Scan for the cell matching the given text and deliver its [X, Y] coordinate at center. 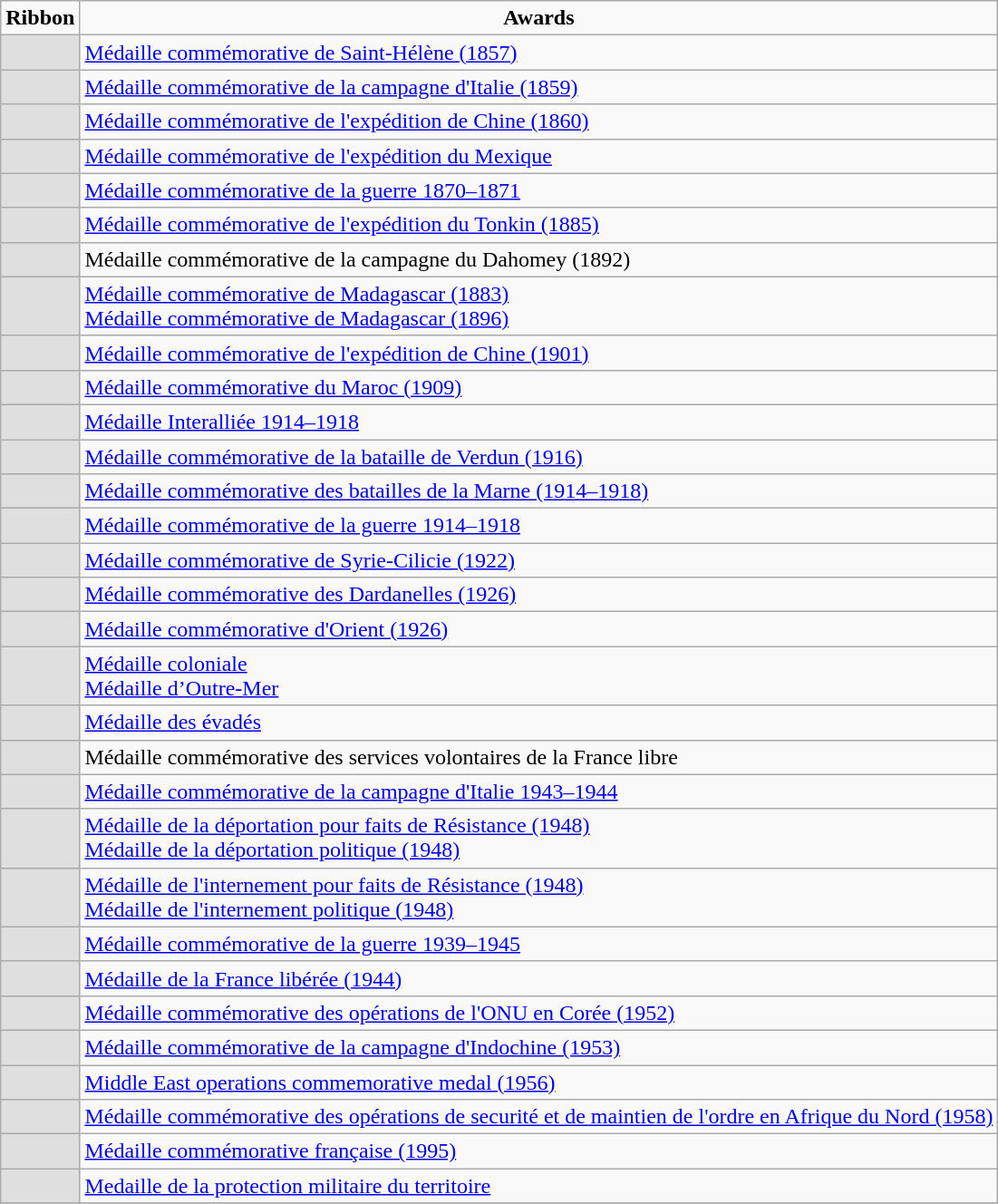
Médaille commémorative des opérations de l'ONU en Corée (1952) [538, 1013]
Médaille commémorative des Dardanelles (1926) [538, 595]
Awards [538, 18]
Médaille des évadés [538, 723]
Médaille commémorative du Maroc (1909) [538, 387]
Médaille commémorative des opérations de securité et de maintien de l'ordre en Afrique du Nord (1958) [538, 1117]
Médaille de la France libérée (1944) [538, 978]
Médaille commémorative de la guerre 1939–1945 [538, 944]
Médaille de la déportation pour faits de Résistance (1948)Médaille de la déportation politique (1948) [538, 838]
Médaille commémorative de la guerre 1914–1918 [538, 526]
Médaille commémorative de l'expédition de Chine (1860) [538, 121]
Ribbon [40, 18]
Médaille de l'internement pour faits de Résistance (1948)Médaille de l'internement politique (1948) [538, 898]
Médaille commémorative des batailles de la Marne (1914–1918) [538, 491]
Médaille commémorative des services volontaires de la France libre [538, 757]
Médaille commémorative de la campagne d'Indochine (1953) [538, 1047]
Médaille commémorative de l'expédition de Chine (1901) [538, 353]
Middle East operations commemorative medal (1956) [538, 1082]
Médaille commémorative de la guerre 1870–1871 [538, 190]
Médaille commémorative de la campagne du Dahomey (1892) [538, 259]
Médaille commémorative de l'expédition du Mexique [538, 156]
Médaille commémorative de la bataille de Verdun (1916) [538, 456]
Médaille commémorative de la campagne d'Italie (1859) [538, 87]
Médaille commémorative de la campagne d'Italie 1943–1944 [538, 791]
Medaille de la protection militaire du territoire [538, 1186]
Médaille commémorative de l'expédition du Tonkin (1885) [538, 225]
Médaille commémorative de Saint-Hélène (1857) [538, 53]
Médaille commémorative d'Orient (1926) [538, 629]
Médaille commémorative de Madagascar (1883) Médaille commémorative de Madagascar (1896) [538, 306]
Médaille colonialeMédaille d’Outre-Mer [538, 676]
Médaille commémorative française (1995) [538, 1151]
Médaille Interalliée 1914–1918 [538, 422]
Médaille commémorative de Syrie-Cilicie (1922) [538, 560]
